Pinpoint the cell where the given text exists, returning its (X, Y) midpoint coordinate. 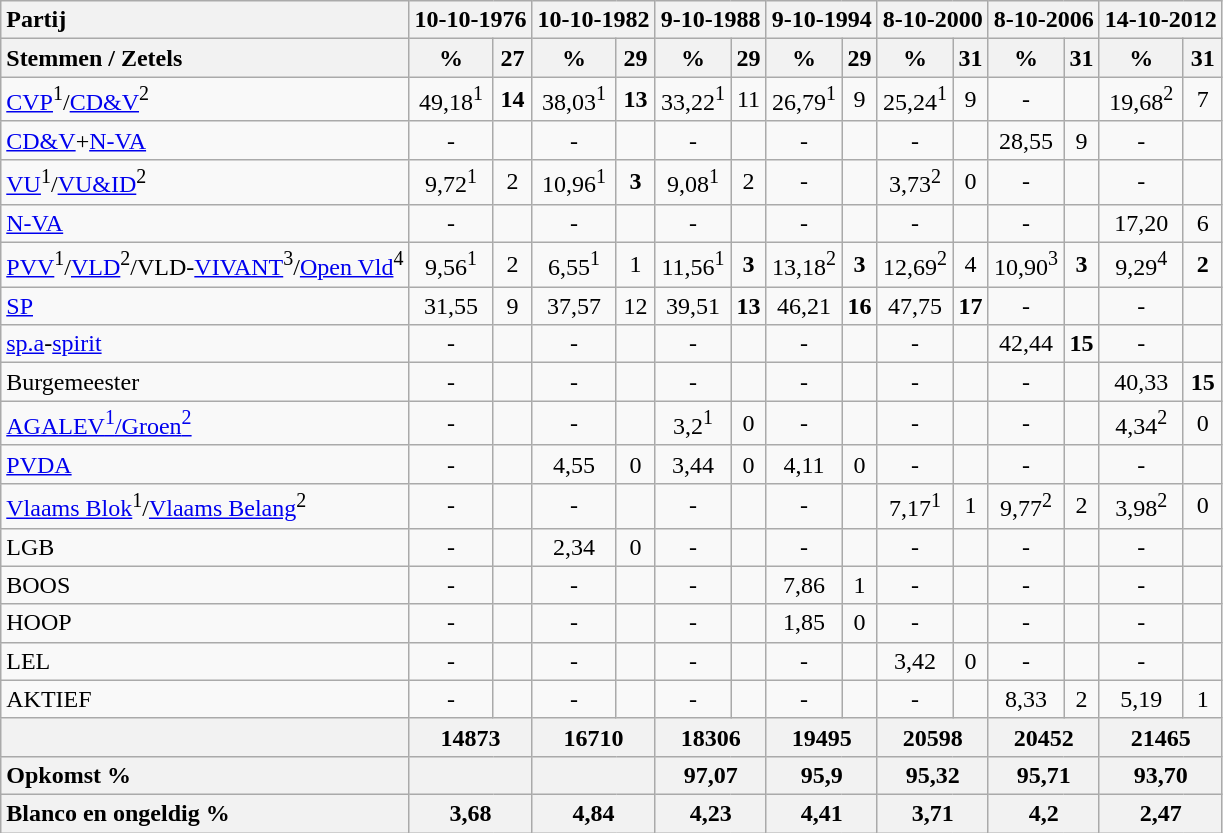
4,84 (594, 813)
10-10-1982 (594, 20)
37,57 (574, 306)
9,721 (451, 182)
8-10-2000 (932, 20)
Stemmen / Zetels (205, 58)
4,11 (804, 464)
VU1/VU&ID2 (205, 182)
12 (636, 306)
8,33 (1026, 699)
PVV1/VLD2/VLD-VIVANT3/Open Vld4 (205, 264)
95,9 (822, 775)
97,07 (710, 775)
20452 (1044, 737)
16 (860, 306)
AKTIEF (205, 699)
9,294 (1141, 264)
93,70 (1160, 775)
28,55 (1026, 140)
14-10-2012 (1160, 20)
10,961 (574, 182)
18306 (710, 737)
7,171 (915, 506)
38,031 (574, 100)
9,081 (693, 182)
Vlaams Blok1/Vlaams Belang2 (205, 506)
11,561 (693, 264)
31,55 (451, 306)
4,55 (574, 464)
17 (970, 306)
46,21 (804, 306)
21465 (1160, 737)
17,20 (1141, 223)
6,551 (574, 264)
4 (970, 264)
27 (512, 58)
4,23 (710, 813)
3,732 (915, 182)
3,44 (693, 464)
8-10-2006 (1044, 20)
14 (512, 100)
2,47 (1160, 813)
10-10-1976 (470, 20)
Blanco en ongeldig % (205, 813)
4,342 (1141, 424)
CVP1/CD&V2 (205, 100)
Opkomst % (205, 775)
47,75 (915, 306)
LGB (205, 547)
3,21 (693, 424)
40,33 (1141, 382)
SP (205, 306)
7 (1202, 100)
3,71 (932, 813)
9,561 (451, 264)
20598 (932, 737)
9-10-1994 (822, 20)
13,182 (804, 264)
3,982 (1141, 506)
10,903 (1026, 264)
AGALEV1/Groen2 (205, 424)
14873 (470, 737)
42,44 (1026, 344)
7,86 (804, 585)
25,241 (915, 100)
19,682 (1141, 100)
CD&V+N-VA (205, 140)
PVDA (205, 464)
19495 (822, 737)
11 (748, 100)
4,2 (1044, 813)
9,772 (1026, 506)
95,71 (1044, 775)
1,85 (804, 623)
16710 (594, 737)
6 (1202, 223)
39,51 (693, 306)
12,692 (915, 264)
LEL (205, 661)
Partij (205, 20)
2,34 (574, 547)
49,181 (451, 100)
5,19 (1141, 699)
N-VA (205, 223)
95,32 (932, 775)
sp.a-spirit (205, 344)
3,42 (915, 661)
26,791 (804, 100)
4,41 (822, 813)
9-10-1988 (710, 20)
HOOP (205, 623)
BOOS (205, 585)
Burgemeester (205, 382)
33,221 (693, 100)
3,68 (470, 813)
